Pinpoint the cell where the given text exists, returning its [X, Y] midpoint coordinate. 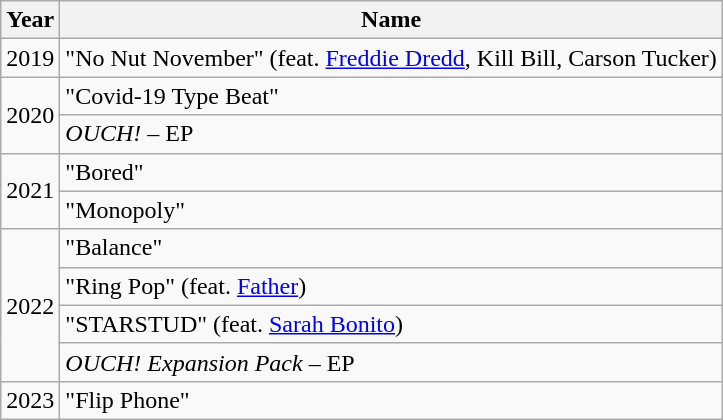
"Bored" [392, 172]
"Balance" [392, 248]
"Ring Pop" (feat. Father) [392, 286]
Name [392, 20]
"Flip Phone" [392, 400]
2020 [30, 115]
"Monopoly" [392, 210]
2021 [30, 191]
Year [30, 20]
OUCH! – EP [392, 134]
"Covid-19 Type Beat" [392, 96]
"No Nut November" (feat. Freddie Dredd, Kill Bill, Carson Tucker) [392, 58]
2022 [30, 305]
2019 [30, 58]
2023 [30, 400]
OUCH! Expansion Pack – EP [392, 362]
"STARSTUD" (feat. Sarah Bonito) [392, 324]
